Output the (X, Y) coordinate of the center of the cell containing the given text.  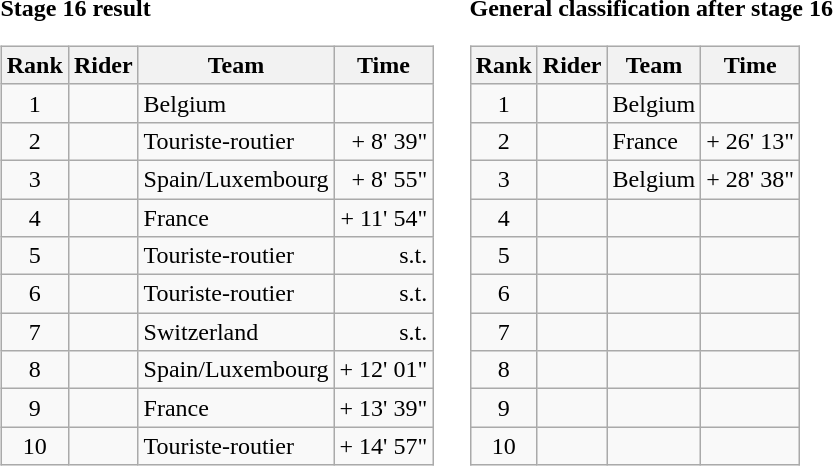
+ 13' 39" (384, 408)
+ 8' 55" (384, 179)
+ 14' 57" (384, 446)
+ 11' 54" (384, 217)
+ 8' 39" (384, 141)
+ 28' 38" (750, 179)
+ 26' 13" (750, 141)
Switzerland (236, 332)
+ 12' 01" (384, 370)
